Determine the [x, y] coordinate at the center of the cell enclosing the given text.  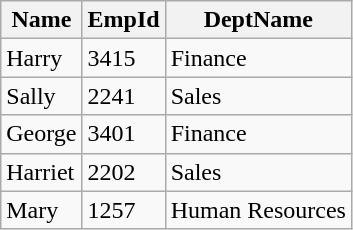
3415 [124, 58]
Name [42, 20]
1257 [124, 210]
2202 [124, 172]
Mary [42, 210]
Harry [42, 58]
Sally [42, 96]
EmpId [124, 20]
George [42, 134]
Harriet [42, 172]
Human Resources [258, 210]
3401 [124, 134]
DeptName [258, 20]
2241 [124, 96]
